Return the [x, y] coordinate for the center point of the cell that contains the specified text.  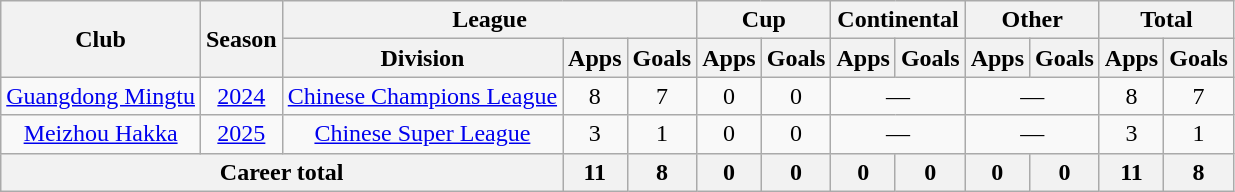
Cup [764, 20]
League [490, 20]
Chinese Super League [422, 134]
Guangdong Mingtu [101, 96]
Continental [898, 20]
Total [1166, 20]
Meizhou Hakka [101, 134]
2025 [241, 134]
2024 [241, 96]
Other [1032, 20]
Club [101, 39]
Chinese Champions League [422, 96]
Season [241, 39]
Division [422, 58]
Career total [282, 172]
